Pinpoint the cell where the given text exists, returning its (X, Y) midpoint coordinate. 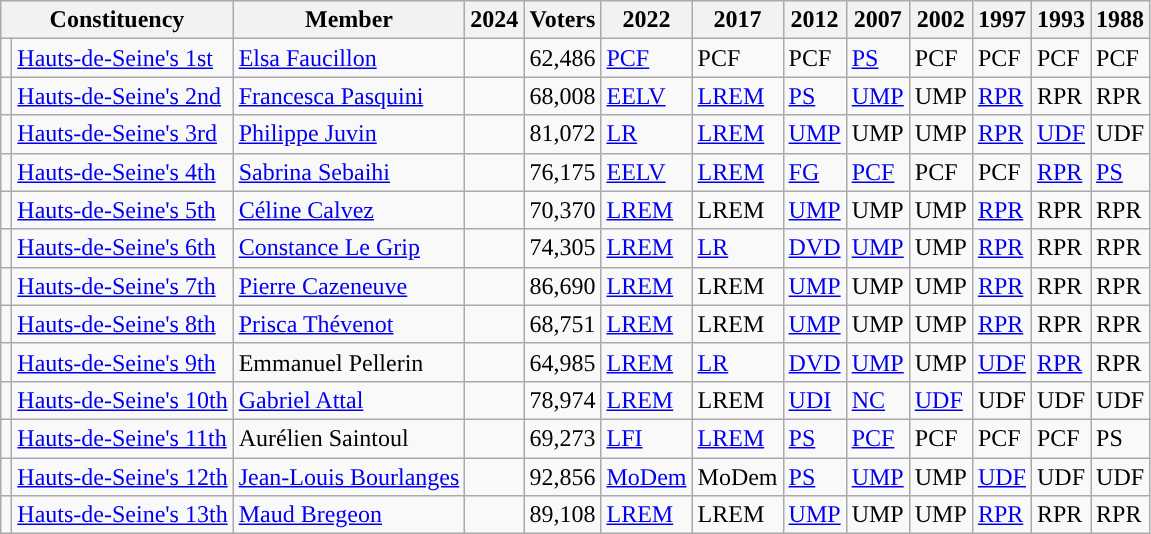
1993 (1060, 20)
70,370 (562, 210)
68,008 (562, 96)
68,751 (562, 324)
UDI (814, 400)
Philippe Juvin (349, 134)
1988 (1120, 20)
Constance Le Grip (349, 248)
Hauts-de-Seine's 1st (122, 58)
Hauts-de-Seine's 10th (122, 400)
69,273 (562, 438)
2024 (494, 20)
81,072 (562, 134)
Hauts-de-Seine's 6th (122, 248)
Francesca Pasquini (349, 96)
Hauts-de-Seine's 11th (122, 438)
Sabrina Sebaihi (349, 172)
Gabriel Attal (349, 400)
2002 (940, 20)
Voters (562, 20)
Céline Calvez (349, 210)
Prisca Thévenot (349, 324)
74,305 (562, 248)
Hauts-de-Seine's 12th (122, 477)
Aurélien Saintoul (349, 438)
LFI (646, 438)
Maud Bregeon (349, 515)
Jean-Louis Bourlanges (349, 477)
Elsa Faucillon (349, 58)
89,108 (562, 515)
76,175 (562, 172)
Hauts-de-Seine's 7th (122, 286)
Emmanuel Pellerin (349, 362)
Hauts-de-Seine's 5th (122, 210)
78,974 (562, 400)
NC (878, 400)
Member (349, 20)
FG (814, 172)
Pierre Cazeneuve (349, 286)
Hauts-de-Seine's 13th (122, 515)
86,690 (562, 286)
2022 (646, 20)
2017 (738, 20)
92,856 (562, 477)
Constituency (117, 20)
Hauts-de-Seine's 3rd (122, 134)
Hauts-de-Seine's 4th (122, 172)
62,486 (562, 58)
2007 (878, 20)
2012 (814, 20)
Hauts-de-Seine's 2nd (122, 96)
Hauts-de-Seine's 9th (122, 362)
1997 (1002, 20)
64,985 (562, 362)
Hauts-de-Seine's 8th (122, 324)
